Output the [x, y] coordinate of the center of the cell containing the given text.  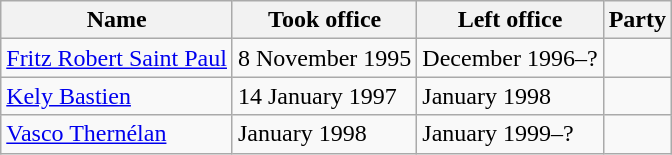
Vasco Thernélan [117, 134]
14 January 1997 [324, 96]
Name [117, 20]
December 1996–? [510, 58]
8 November 1995 [324, 58]
January 1999–? [510, 134]
Party [637, 20]
Fritz Robert Saint Paul [117, 58]
Took office [324, 20]
Kely Bastien [117, 96]
Left office [510, 20]
